From the cell containing the given text, extract its center point as (X, Y) coordinate. 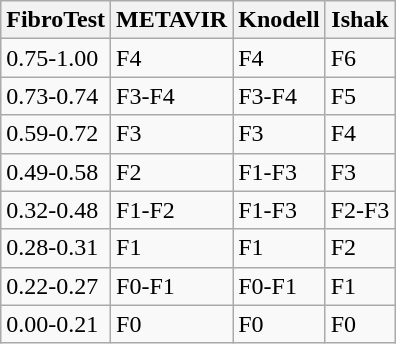
F1-F2 (172, 210)
0.28-0.31 (56, 248)
F5 (360, 96)
F2-F3 (360, 210)
Knodell (279, 20)
0.49-0.58 (56, 172)
0.75-1.00 (56, 58)
Ishak (360, 20)
0.32-0.48 (56, 210)
0.59-0.72 (56, 134)
F6 (360, 58)
METAVIR (172, 20)
0.22-0.27 (56, 286)
0.00-0.21 (56, 324)
FibroTest (56, 20)
0.73-0.74 (56, 96)
